From the cell containing the given text, extract its center point as (X, Y) coordinate. 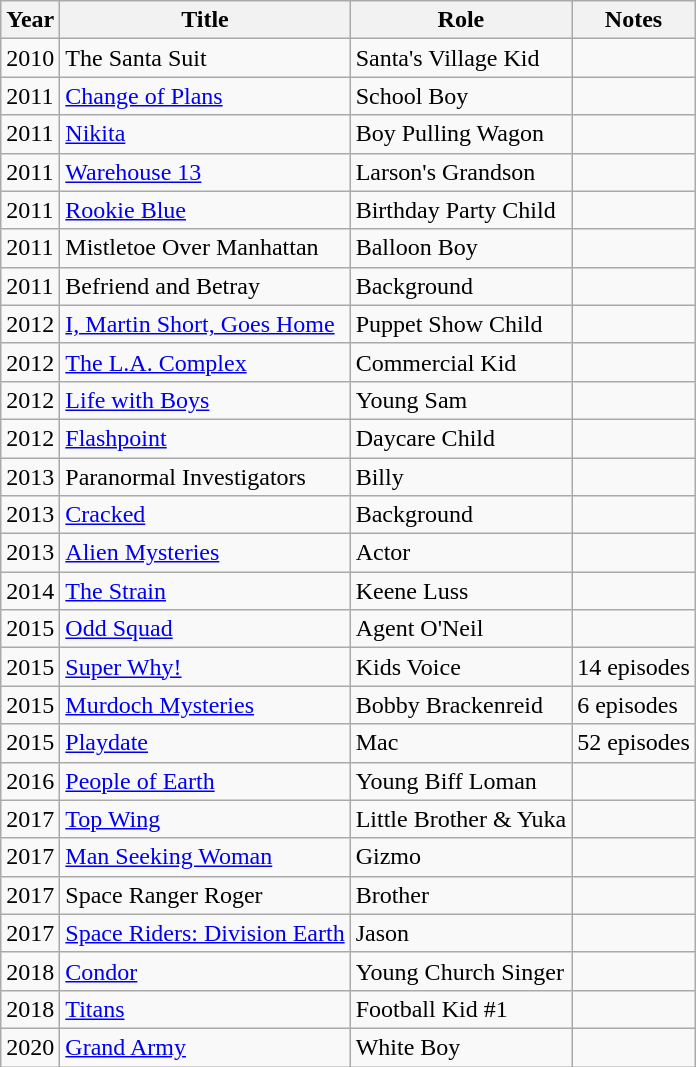
Daycare Child (460, 438)
Life with Boys (205, 400)
Condor (205, 971)
Rookie Blue (205, 210)
Puppet Show Child (460, 324)
Keene Luss (460, 591)
The L.A. Complex (205, 362)
Paranormal Investigators (205, 477)
Grand Army (205, 1047)
Young Sam (460, 400)
Boy Pulling Wagon (460, 134)
Notes (634, 20)
Flashpoint (205, 438)
Titans (205, 1009)
2016 (30, 781)
Space Riders: Division Earth (205, 933)
Change of Plans (205, 96)
Odd Squad (205, 629)
Young Church Singer (460, 971)
The Santa Suit (205, 58)
Bobby Brackenreid (460, 705)
Man Seeking Woman (205, 857)
2014 (30, 591)
14 episodes (634, 667)
Cracked (205, 515)
Year (30, 20)
Space Ranger Roger (205, 895)
Role (460, 20)
People of Earth (205, 781)
6 episodes (634, 705)
Befriend and Betray (205, 286)
Kids Voice (460, 667)
Actor (460, 553)
Title (205, 20)
Murdoch Mysteries (205, 705)
I, Martin Short, Goes Home (205, 324)
Agent O'Neil (460, 629)
Football Kid #1 (460, 1009)
Birthday Party Child (460, 210)
Nikita (205, 134)
Young Biff Loman (460, 781)
Commercial Kid (460, 362)
Mistletoe Over Manhattan (205, 248)
Little Brother & Yuka (460, 819)
Brother (460, 895)
52 episodes (634, 743)
School Boy (460, 96)
White Boy (460, 1047)
Jason (460, 933)
Warehouse 13 (205, 172)
Alien Mysteries (205, 553)
Gizmo (460, 857)
Top Wing (205, 819)
2020 (30, 1047)
Balloon Boy (460, 248)
Playdate (205, 743)
The Strain (205, 591)
Mac (460, 743)
2010 (30, 58)
Santa's Village Kid (460, 58)
Super Why! (205, 667)
Larson's Grandson (460, 172)
Billy (460, 477)
